Find where the given text appears and provide that cell's center as [X, Y] coordinate. 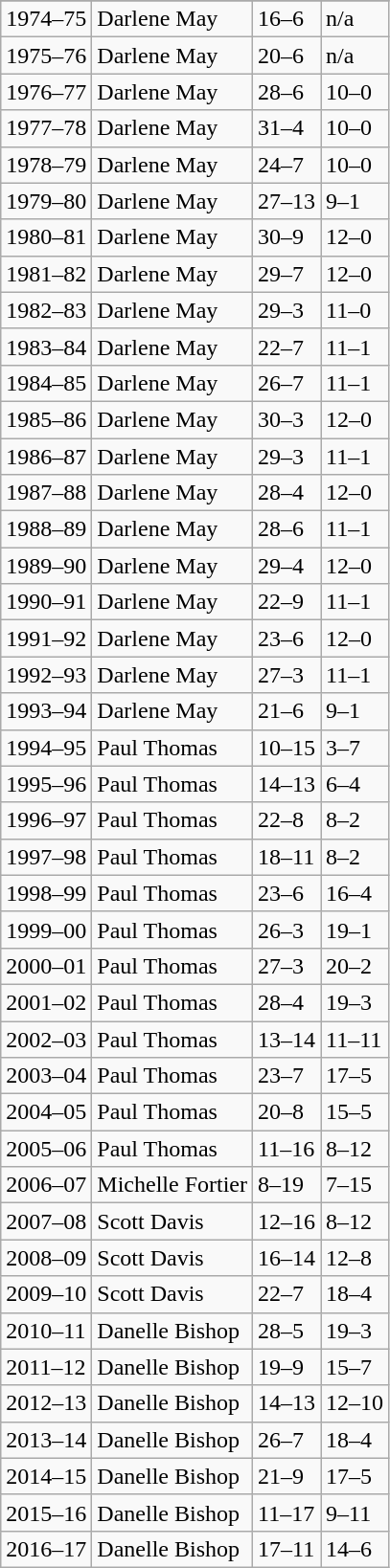
1997–98 [46, 857]
1988–89 [46, 529]
2014–15 [46, 1476]
2006–07 [46, 1185]
2002–03 [46, 1039]
29–7 [287, 274]
2000–01 [46, 966]
1984–85 [46, 383]
1991–92 [46, 638]
1983–84 [46, 347]
2008–09 [46, 1258]
2011–12 [46, 1367]
23–7 [287, 1076]
1999–00 [46, 930]
29–4 [287, 566]
1998–99 [46, 893]
15–5 [355, 1112]
13–14 [287, 1039]
2012–13 [46, 1403]
1976–77 [46, 92]
17–11 [287, 1549]
22–9 [287, 602]
14–6 [355, 1549]
21–6 [287, 711]
1975–76 [46, 56]
1987–88 [46, 493]
2016–17 [46, 1549]
2001–02 [46, 1002]
1993–94 [46, 711]
2010–11 [46, 1331]
1978–79 [46, 165]
22–8 [287, 820]
1989–90 [46, 566]
28–5 [287, 1331]
Michelle Fortier [172, 1185]
2009–10 [46, 1294]
1974–75 [46, 19]
2004–05 [46, 1112]
30–3 [287, 419]
19–9 [287, 1367]
12–10 [355, 1403]
27–13 [287, 201]
20–8 [287, 1112]
2013–14 [46, 1440]
31–4 [287, 128]
1995–96 [46, 784]
12–16 [287, 1221]
16–4 [355, 893]
8–19 [287, 1185]
11–0 [355, 310]
1981–82 [46, 274]
1992–93 [46, 675]
1985–86 [46, 419]
10–15 [287, 748]
6–4 [355, 784]
11–16 [287, 1149]
1986–87 [46, 457]
1990–91 [46, 602]
2005–06 [46, 1149]
2007–08 [46, 1221]
16–6 [287, 19]
1982–83 [46, 310]
11–17 [287, 1512]
2003–04 [46, 1076]
2015–16 [46, 1512]
18–11 [287, 857]
20–2 [355, 966]
1977–78 [46, 128]
11–11 [355, 1039]
20–6 [287, 56]
1980–81 [46, 237]
19–1 [355, 930]
24–7 [287, 165]
3–7 [355, 748]
12–8 [355, 1258]
16–14 [287, 1258]
9–11 [355, 1512]
26–3 [287, 930]
1979–80 [46, 201]
1994–95 [46, 748]
7–15 [355, 1185]
21–9 [287, 1476]
1996–97 [46, 820]
30–9 [287, 237]
15–7 [355, 1367]
